For the text-containing cell, return its midpoint in (X, Y) coordinate format. 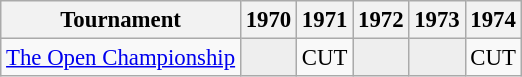
1972 (381, 20)
1974 (493, 20)
1970 (268, 20)
1973 (437, 20)
Tournament (121, 20)
The Open Championship (121, 58)
1971 (325, 20)
